Provide the [X, Y] coordinate of the cell's center where the given text is located.  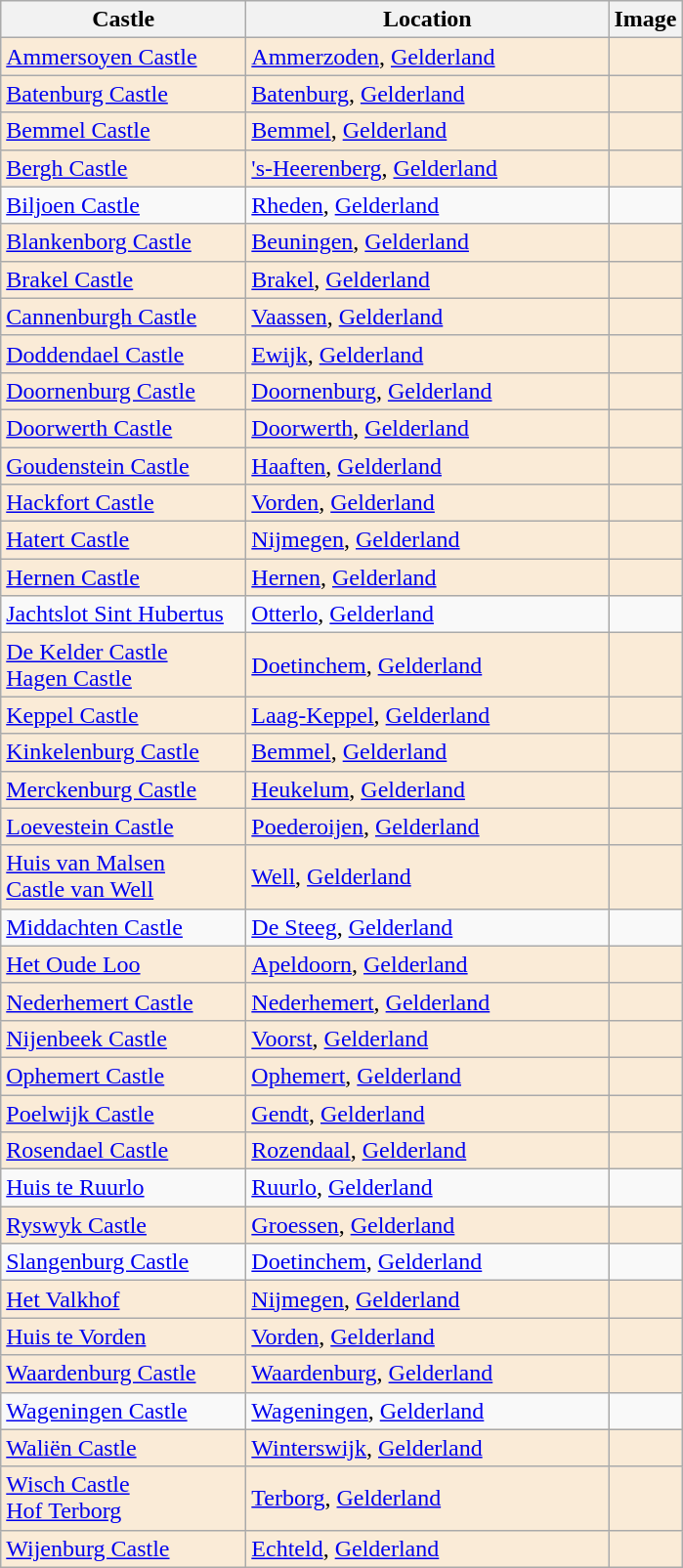
Merckenburg Castle [123, 789]
Poelwijk Castle [123, 1113]
Apeldoorn, Gelderland [428, 964]
Hackfort Castle [123, 503]
Beuningen, Gelderland [428, 242]
Jachtslot Sint Hubertus [123, 614]
Bergh Castle [123, 168]
Ryswyk Castle [123, 1225]
's-Heerenberg, Gelderland [428, 168]
Ruurlo, Gelderland [428, 1188]
De Steeg, Gelderland [428, 927]
Heukelum, Gelderland [428, 789]
Nederhemert Castle [123, 1001]
Castle [123, 20]
Biljoen Castle [123, 205]
Nijenbeek Castle [123, 1038]
Wageningen Castle [123, 1411]
Huis te Ruurlo [123, 1188]
Ammersoyen Castle [123, 57]
Doorwerth Castle [123, 428]
Brakel, Gelderland [428, 279]
Location [428, 20]
Terborg, Gelderland [428, 1499]
Batenburg, Gelderland [428, 94]
Otterlo, Gelderland [428, 614]
Winterswijk, Gelderland [428, 1448]
Ewijk, Gelderland [428, 354]
Ophemert Castle [123, 1076]
Wageningen, Gelderland [428, 1411]
Het Valkhof [123, 1299]
Blankenborg Castle [123, 242]
Brakel Castle [123, 279]
Huis van MalsenCastle van Well [123, 877]
Hatert Castle [123, 540]
Slangenburg Castle [123, 1262]
Hernen, Gelderland [428, 577]
De Kelder CastleHagen Castle [123, 664]
Doddendael Castle [123, 354]
Cannenburgh Castle [123, 317]
Rozendaal, Gelderland [428, 1151]
Vaassen, Gelderland [428, 317]
Doorwerth, Gelderland [428, 428]
Doornenburg, Gelderland [428, 391]
Voorst, Gelderland [428, 1038]
Rheden, Gelderland [428, 205]
Waardenburg, Gelderland [428, 1374]
Waliën Castle [123, 1448]
Batenburg Castle [123, 94]
Kinkelenburg Castle [123, 752]
Haaften, Gelderland [428, 466]
Doornenburg Castle [123, 391]
Het Oude Loo [123, 964]
Well, Gelderland [428, 877]
Loevestein Castle [123, 826]
Huis te Vorden [123, 1336]
Hernen Castle [123, 577]
Poederoijen, Gelderland [428, 826]
Wisch CastleHof Terborg [123, 1499]
Bemmel Castle [123, 131]
Image [645, 20]
Ammerzoden, Gelderland [428, 57]
Ophemert, Gelderland [428, 1076]
Wijenburg Castle [123, 1548]
Gendt, Gelderland [428, 1113]
Groessen, Gelderland [428, 1225]
Echteld, Gelderland [428, 1548]
Keppel Castle [123, 715]
Rosendael Castle [123, 1151]
Middachten Castle [123, 927]
Waardenburg Castle [123, 1374]
Laag-Keppel, Gelderland [428, 715]
Goudenstein Castle [123, 466]
Nederhemert, Gelderland [428, 1001]
